Return (X, Y) of the center of cell containing provided text 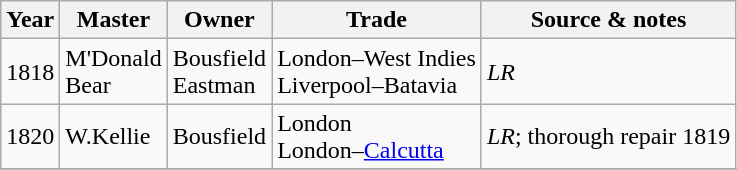
LR; thorough repair 1819 (608, 136)
LR (608, 72)
M'DonaldBear (114, 72)
London–West IndiesLiverpool–Batavia (377, 72)
Master (114, 20)
Bousfield (219, 136)
LondonLondon–Calcutta (377, 136)
Owner (219, 20)
Source & notes (608, 20)
Trade (377, 20)
W.Kellie (114, 136)
BousfieldEastman (219, 72)
Year (30, 20)
1818 (30, 72)
1820 (30, 136)
